Output the (X, Y) coordinate of the center of the cell containing the given text.  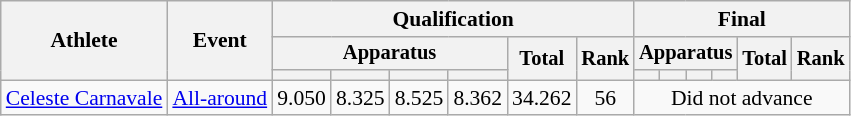
All-around (220, 98)
Qualification (453, 19)
Final (742, 19)
8.525 (420, 98)
Celeste Carnavale (84, 98)
Event (220, 40)
56 (606, 98)
34.262 (542, 98)
9.050 (302, 98)
Did not advance (742, 98)
Athlete (84, 40)
8.362 (478, 98)
8.325 (360, 98)
